Return (x, y) of the center of cell containing provided text 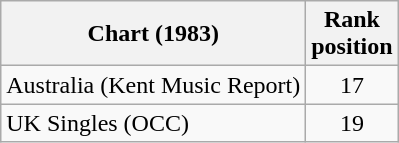
Australia (Kent Music Report) (154, 85)
Rankposition (352, 34)
Chart (1983) (154, 34)
17 (352, 85)
19 (352, 123)
UK Singles (OCC) (154, 123)
